Search for the cell housing the specified text and yield its [X, Y] center coordinate. 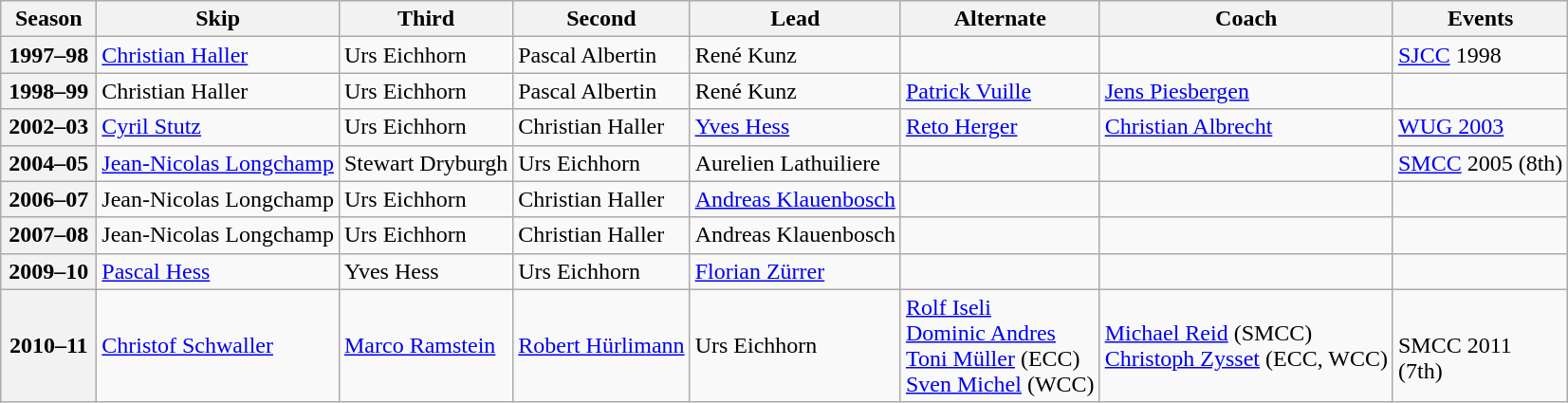
SMCC 2011 (7th) [1480, 345]
Skip [218, 19]
Coach [1246, 19]
WUG 2003 [1480, 127]
Florian Zürrer [795, 271]
1998–99 [49, 91]
2010–11 [49, 345]
Alternate [1000, 19]
2006–07 [49, 199]
SMCC 2005 (8th) [1480, 163]
2009–10 [49, 271]
Jens Piesbergen [1246, 91]
Michael Reid (SMCC)Christoph Zysset (ECC, WCC) [1246, 345]
2007–08 [49, 235]
Pascal Hess [218, 271]
Rolf IseliDominic AndresToni Müller (ECC)Sven Michel (WCC) [1000, 345]
Christof Schwaller [218, 345]
Second [601, 19]
2004–05 [49, 163]
2002–03 [49, 127]
Marco Ramstein [425, 345]
Christian Albrecht [1246, 127]
Robert Hürlimann [601, 345]
Season [49, 19]
1997–98 [49, 55]
Cyril Stutz [218, 127]
Events [1480, 19]
Patrick Vuille [1000, 91]
Third [425, 19]
Stewart Dryburgh [425, 163]
SJCC 1998 [1480, 55]
Lead [795, 19]
Aurelien Lathuiliere [795, 163]
Reto Herger [1000, 127]
